Return (x, y) of the center of cell containing provided text 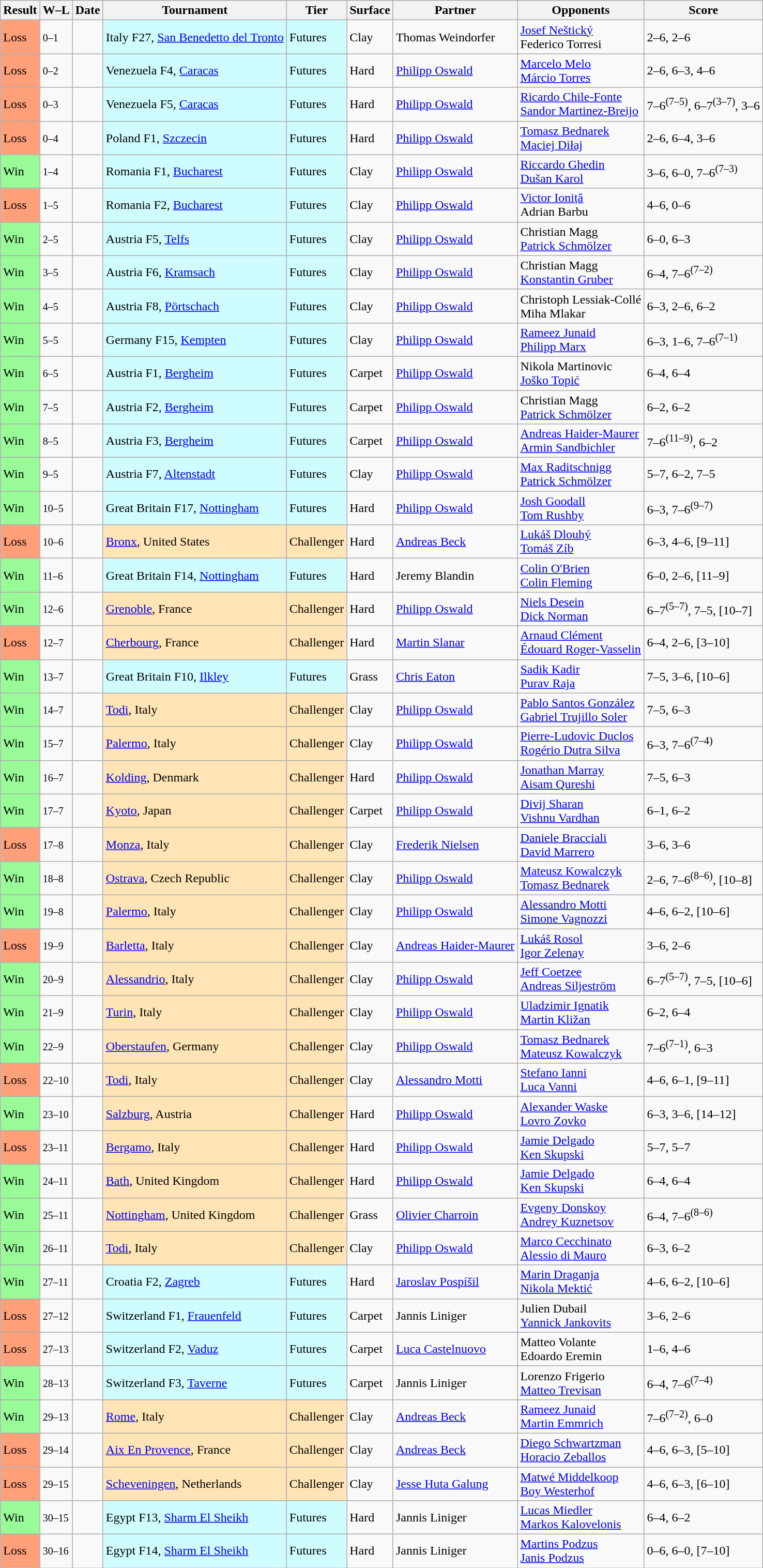
27–13 (56, 1349)
23–10 (56, 1114)
Jeff Coetzee Andreas Siljeström (581, 979)
4–6, 6–3, [5–10] (704, 1450)
29–13 (56, 1416)
Switzerland F3, Taverne (194, 1383)
Andreas Haider-Maurer Armin Sandbichler (581, 441)
3–6, 6–0, 7–6(7–3) (704, 172)
2–6, 6–4, 3–6 (704, 138)
Max Raditschnigg Patrick Schmölzer (581, 475)
6–2, 6–2 (704, 406)
Marcelo Melo Márcio Torres (581, 70)
Kolding, Denmark (194, 777)
Jonathan Marray Aisam Qureshi (581, 777)
Switzerland F1, Frauenfeld (194, 1316)
Bergamo, Italy (194, 1147)
Julien Dubail Yannick Jankovits (581, 1316)
Diego Schwartzman Horacio Zeballos (581, 1450)
7–6(11–9), 6–2 (704, 441)
11–6 (56, 575)
7–5, 3–6, [10–6] (704, 676)
6–5 (56, 373)
27–11 (56, 1281)
6–4, 6–2 (704, 1517)
Austria F7, Altenstadt (194, 475)
Riccardo Ghedin Dušan Karol (581, 172)
Andreas Haider-Maurer (455, 945)
Martin Slanar (455, 642)
Uladzimir Ignatik Martin Kližan (581, 1013)
Martins Podzus Janis Podzus (581, 1551)
0–3 (56, 104)
12–7 (56, 642)
16–7 (56, 777)
6–4, 7–6(8–6) (704, 1214)
13–7 (56, 676)
4–6, 6–1, [9–11] (704, 1080)
Cherbourg, France (194, 642)
0–1 (56, 37)
6–7(5–7), 7–5, [10–6] (704, 979)
Austria F1, Bergheim (194, 373)
29–15 (56, 1483)
Egypt F13, Sharm El Sheikh (194, 1517)
17–8 (56, 844)
Barletta, Italy (194, 945)
Lukáš Dlouhý Tomáš Zíb (581, 542)
6–3, 4–6, [9–11] (704, 542)
Divij Sharan Vishnu Vardhan (581, 811)
6–7(5–7), 7–5, [10–7] (704, 609)
Thomas Weindorfer (455, 37)
30–16 (56, 1551)
Nikola Martinovic Joško Topić (581, 373)
3–6, 3–6 (704, 844)
2–6, 6–3, 4–6 (704, 70)
Great Britain F10, Ilkley (194, 676)
Jeremy Blandin (455, 575)
Salzburg, Austria (194, 1114)
Olivier Charroin (455, 1214)
Monza, Italy (194, 844)
Italy F27, San Benedetto del Tronto (194, 37)
6–0, 6–3 (704, 239)
Grenoble, France (194, 609)
0–4 (56, 138)
6–1, 6–2 (704, 811)
Poland F1, Szczecin (194, 138)
Marin Draganja Nikola Mektić (581, 1281)
Ostrava, Czech Republic (194, 878)
Frederik Nielsen (455, 844)
Lorenzo Frigerio Matteo Trevisan (581, 1383)
Partner (455, 10)
Matwé Middelkoop Boy Westerhof (581, 1483)
6–0, 2–6, [11–9] (704, 575)
Tomasz Bednarek Maciej Diłaj (581, 138)
Date (88, 10)
2–6, 7–6(8–6), [10–8] (704, 878)
6–3, 6–2 (704, 1248)
6–3, 7–6(7–4) (704, 744)
25–11 (56, 1214)
1–6, 4–6 (704, 1349)
4–6, 0–6 (704, 205)
6–2, 6–4 (704, 1013)
Daniele Bracciali David Marrero (581, 844)
Bronx, United States (194, 542)
9–5 (56, 475)
5–7, 5–7 (704, 1147)
0–2 (56, 70)
7–6(7–2), 6–0 (704, 1416)
7–5 (56, 406)
Lukáš Rosol Igor Zelenay (581, 945)
14–7 (56, 710)
Oberstaufen, Germany (194, 1047)
2–6, 2–6 (704, 37)
6–4, 7–6(7–2) (704, 272)
6–3, 1–6, 7–6(7–1) (704, 339)
27–12 (56, 1316)
Sadik Kadir Purav Raja (581, 676)
19–9 (56, 945)
Mateusz Kowalczyk Tomasz Bednarek (581, 878)
22–10 (56, 1080)
23–11 (56, 1147)
18–8 (56, 878)
Austria F3, Bergheim (194, 441)
Aix En Provence, France (194, 1450)
4–5 (56, 306)
5–7, 6–2, 7–5 (704, 475)
Scheveningen, Netherlands (194, 1483)
Christian Magg Konstantin Gruber (581, 272)
24–11 (56, 1181)
Colin O'Brien Colin Fleming (581, 575)
3–5 (56, 272)
Croatia F2, Zagreb (194, 1281)
Austria F8, Pörtschach (194, 306)
Luca Castelnuovo (455, 1349)
0–6, 6–0, [7–10] (704, 1551)
1–4 (56, 172)
1–5 (56, 205)
6–3, 2–6, 6–2 (704, 306)
6–4, 2–6, [3–10] (704, 642)
Nottingham, United Kingdom (194, 1214)
Pablo Santos González Gabriel Trujillo Soler (581, 710)
Rameez Junaid Philipp Marx (581, 339)
Niels Desein Dick Norman (581, 609)
Evgeny Donskoy Andrey Kuznetsov (581, 1214)
Ricardo Chile-Fonte Sandor Martinez-Breijo (581, 104)
Austria F5, Telfs (194, 239)
19–8 (56, 911)
Austria F2, Bergheim (194, 406)
30–15 (56, 1517)
Stefano Ianni Luca Vanni (581, 1080)
Rameez Junaid Martin Emmrich (581, 1416)
17–7 (56, 811)
Tomasz Bednarek Mateusz Kowalczyk (581, 1047)
4–6, 6–3, [6–10] (704, 1483)
Jaroslav Pospíšil (455, 1281)
29–14 (56, 1450)
Chris Eaton (455, 676)
5–5 (56, 339)
8–5 (56, 441)
Rome, Italy (194, 1416)
Tier (316, 10)
Tournament (194, 10)
Victor Ioniță Adrian Barbu (581, 205)
Josh Goodall Tom Rushby (581, 508)
Bath, United Kingdom (194, 1181)
Alessandro Motti (455, 1080)
21–9 (56, 1013)
Turin, Italy (194, 1013)
Romania F1, Bucharest (194, 172)
Alexander Waske Lovro Zovko (581, 1114)
Surface (370, 10)
2–5 (56, 239)
Alessandro Motti Simone Vagnozzi (581, 911)
10–5 (56, 508)
Matteo Volante Edoardo Eremin (581, 1349)
Great Britain F14, Nottingham (194, 575)
Pierre-Ludovic Duclos Rogério Dutra Silva (581, 744)
12–6 (56, 609)
Marco Cecchinato Alessio di Mauro (581, 1248)
26–11 (56, 1248)
Score (704, 10)
28–13 (56, 1383)
Opponents (581, 10)
Egypt F14, Sharm El Sheikh (194, 1551)
Josef Neštický Federico Torresi (581, 37)
Result (20, 10)
Christoph Lessiak-Collé Miha Mlakar (581, 306)
Switzerland F2, Vaduz (194, 1349)
7–6(7–5), 6–7(3–7), 3–6 (704, 104)
6–4, 7–6(7–4) (704, 1383)
Alessandrio, Italy (194, 979)
Kyoto, Japan (194, 811)
10–6 (56, 542)
Romania F2, Bucharest (194, 205)
Great Britain F17, Nottingham (194, 508)
15–7 (56, 744)
7–6(7–1), 6–3 (704, 1047)
W–L (56, 10)
Arnaud Clément Édouard Roger-Vasselin (581, 642)
Lucas Miedler Markos Kalovelonis (581, 1517)
Jesse Huta Galung (455, 1483)
22–9 (56, 1047)
6–3, 7–6(9–7) (704, 508)
6–3, 3–6, [14–12] (704, 1114)
Venezuela F5, Caracas (194, 104)
Germany F15, Kempten (194, 339)
Venezuela F4, Caracas (194, 70)
20–9 (56, 979)
Austria F6, Kramsach (194, 272)
